Identify which cell holds the provided text, then report its [X, Y] central coordinate. 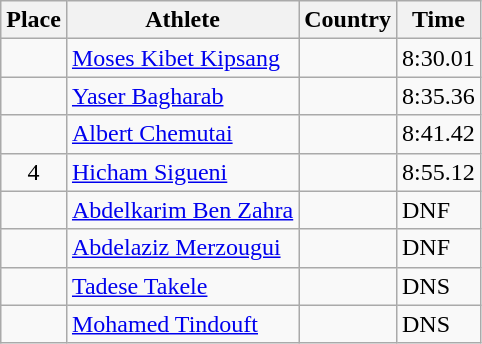
Moses Kibet Kipsang [182, 58]
Hicham Sigueni [182, 172]
8:30.01 [438, 58]
Albert Chemutai [182, 134]
Country [348, 20]
8:41.42 [438, 134]
Time [438, 20]
Mohamed Tindouft [182, 324]
8:55.12 [438, 172]
Athlete [182, 20]
Abdelaziz Merzougui [182, 248]
8:35.36 [438, 96]
4 [34, 172]
Yaser Bagharab [182, 96]
Abdelkarim Ben Zahra [182, 210]
Tadese Takele [182, 286]
Place [34, 20]
